Find where the given text appears and provide that cell's center as (x, y) coordinate. 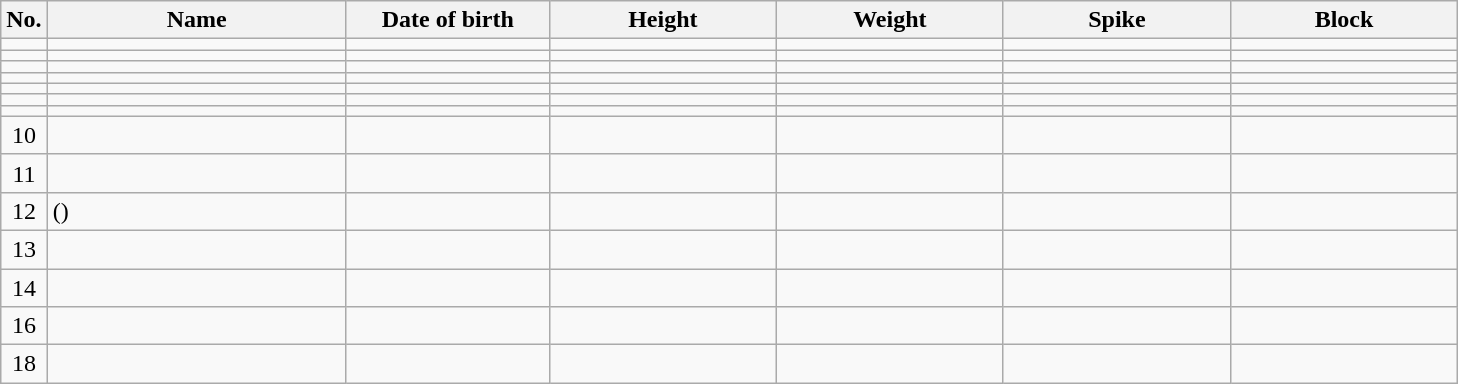
14 (24, 287)
Name (196, 20)
13 (24, 249)
11 (24, 173)
10 (24, 135)
Block (1344, 20)
() (196, 211)
Height (662, 20)
12 (24, 211)
Spike (1116, 20)
16 (24, 326)
No. (24, 20)
Date of birth (448, 20)
Weight (890, 20)
18 (24, 364)
